From the cell containing the given text, extract its center point as (X, Y) coordinate. 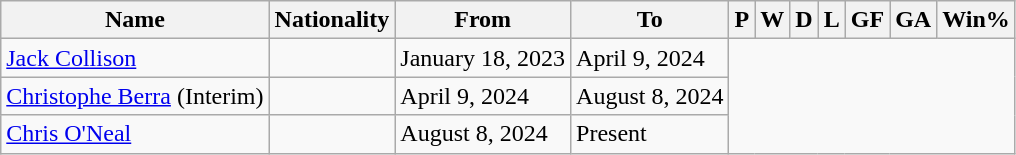
Win% (976, 20)
W (772, 20)
Nationality (332, 20)
P (742, 20)
GF (867, 20)
Jack Collison (135, 58)
January 18, 2023 (483, 58)
Present (650, 134)
To (650, 20)
From (483, 20)
D (804, 20)
Christophe Berra (Interim) (135, 96)
Name (135, 20)
GA (914, 20)
Chris O'Neal (135, 134)
L (832, 20)
